Locate the cell with the specified text and output its (X, Y) center coordinate. 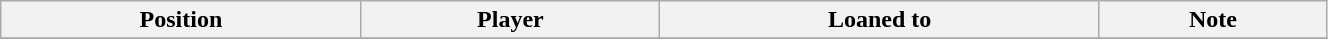
Player (510, 20)
Note (1212, 20)
Position (181, 20)
Loaned to (880, 20)
